Find where the given text appears and provide that cell's center as (X, Y) coordinate. 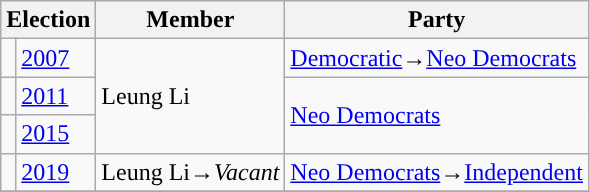
2011 (56, 96)
Member (190, 20)
Leung Li→Vacant (190, 172)
Leung Li (190, 96)
2019 (56, 172)
Neo Democrats (437, 115)
Election (48, 20)
2007 (56, 58)
Neo Democrats→Independent (437, 172)
Party (437, 20)
2015 (56, 134)
Democratic→Neo Democrats (437, 58)
